From the cell containing the given text, extract its center point as (x, y) coordinate. 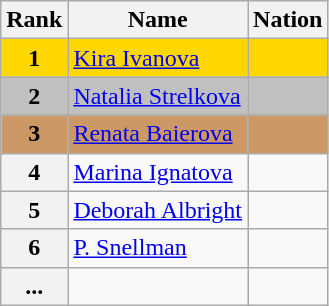
Renata Baierova (158, 134)
Marina Ignatova (158, 172)
6 (34, 248)
Name (158, 20)
Natalia Strelkova (158, 96)
2 (34, 96)
1 (34, 58)
5 (34, 210)
Deborah Albright (158, 210)
P. Snellman (158, 248)
... (34, 286)
4 (34, 172)
Kira Ivanova (158, 58)
Rank (34, 20)
3 (34, 134)
Nation (288, 20)
